Output the [x, y] coordinate of the center of the cell containing the given text.  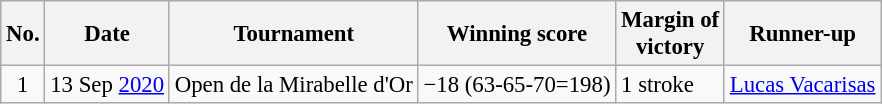
Runner-up [802, 34]
Tournament [294, 34]
−18 (63-65-70=198) [517, 85]
13 Sep 2020 [107, 85]
Open de la Mirabelle d'Or [294, 85]
1 [23, 85]
1 stroke [670, 85]
Margin ofvictory [670, 34]
Winning score [517, 34]
No. [23, 34]
Lucas Vacarisas [802, 85]
Date [107, 34]
